Determine the [x, y] coordinate at the center of the cell enclosing the given text.  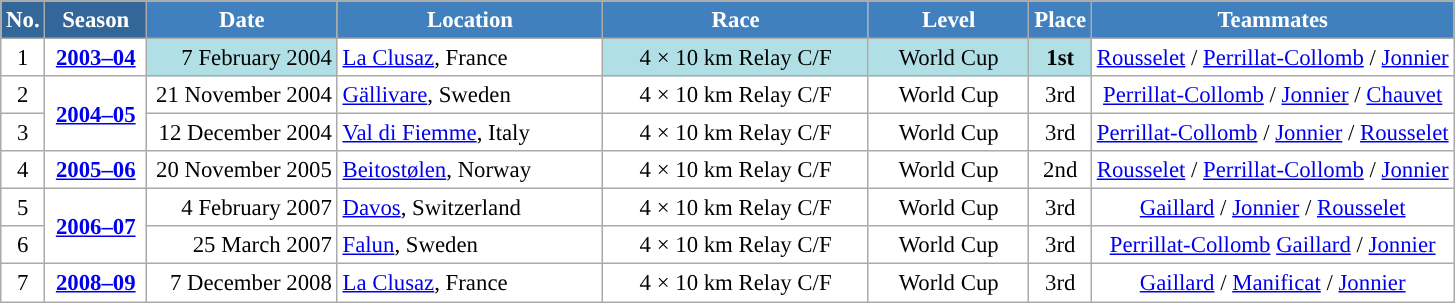
Val di Fiemme, Italy [470, 133]
Beitostølen, Norway [470, 170]
7 [23, 283]
2nd [1060, 170]
2005–06 [96, 170]
Level [948, 20]
2 [23, 95]
7 December 2008 [242, 283]
1 [23, 58]
4 [23, 170]
2006–07 [96, 226]
2003–04 [96, 58]
20 November 2005 [242, 170]
Race [736, 20]
2004–05 [96, 114]
25 March 2007 [242, 245]
Perrillat-Collomb Gaillard / Jonnier [1272, 245]
Perrillat-Collomb / Jonnier / Chauvet [1272, 95]
21 November 2004 [242, 95]
No. [23, 20]
5 [23, 208]
12 December 2004 [242, 133]
7 February 2004 [242, 58]
1st [1060, 58]
Date [242, 20]
Season [96, 20]
Location [470, 20]
Falun, Sweden [470, 245]
Place [1060, 20]
Davos, Switzerland [470, 208]
Gällivare, Sweden [470, 95]
2008–09 [96, 283]
Gaillard / Manificat / Jonnier [1272, 283]
Perrillat-Collomb / Jonnier / Rousselet [1272, 133]
6 [23, 245]
4 February 2007 [242, 208]
Teammates [1272, 20]
Gaillard / Jonnier / Rousselet [1272, 208]
3 [23, 133]
